Locate the cell with the specified text and output its (x, y) center coordinate. 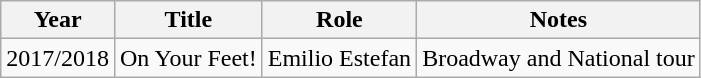
2017/2018 (58, 58)
Emilio Estefan (339, 58)
Broadway and National tour (559, 58)
Year (58, 20)
Title (188, 20)
On Your Feet! (188, 58)
Notes (559, 20)
Role (339, 20)
